Locate the cell with the specified text and output its (x, y) center coordinate. 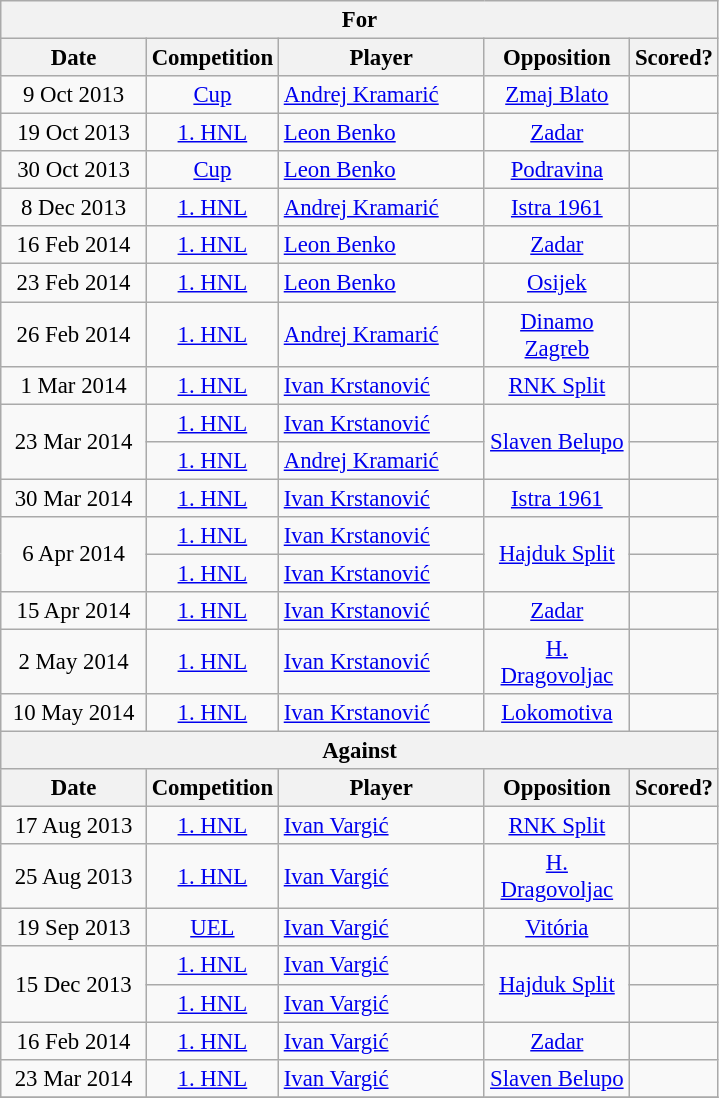
Against (360, 751)
Osijek (557, 283)
Vitória (557, 928)
Podravina (557, 170)
15 Dec 2013 (74, 984)
10 May 2014 (74, 713)
30 Mar 2014 (74, 498)
For (360, 20)
UEL (212, 928)
9 Oct 2013 (74, 95)
6 Apr 2014 (74, 554)
8 Dec 2013 (74, 208)
23 Feb 2014 (74, 283)
19 Oct 2013 (74, 133)
Zmaj Blato (557, 95)
19 Sep 2013 (74, 928)
26 Feb 2014 (74, 334)
2 May 2014 (74, 662)
25 Aug 2013 (74, 876)
30 Oct 2013 (74, 170)
Lokomotiva (557, 713)
1 Mar 2014 (74, 385)
Dinamo Zagreb (557, 334)
17 Aug 2013 (74, 826)
15 Apr 2014 (74, 611)
